Capture the cell that displays the provided text and extract its [X, Y] central coordinate. 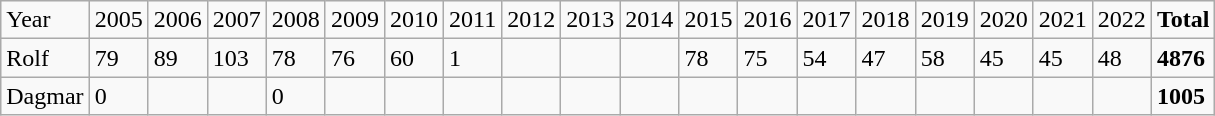
2013 [590, 20]
1 [472, 58]
103 [236, 58]
2021 [1062, 20]
2018 [886, 20]
2007 [236, 20]
2009 [354, 20]
48 [1122, 58]
2008 [296, 20]
58 [944, 58]
76 [354, 58]
60 [414, 58]
2015 [708, 20]
2020 [1004, 20]
79 [118, 58]
2014 [650, 20]
2016 [768, 20]
2011 [472, 20]
2022 [1122, 20]
2005 [118, 20]
Dagmar [45, 96]
Total [1183, 20]
2012 [532, 20]
89 [178, 58]
2010 [414, 20]
47 [886, 58]
75 [768, 58]
Rolf [45, 58]
4876 [1183, 58]
2019 [944, 20]
1005 [1183, 96]
54 [826, 58]
2017 [826, 20]
2006 [178, 20]
Year [45, 20]
